Determine the (X, Y) coordinate at the center of the cell enclosing the given text.  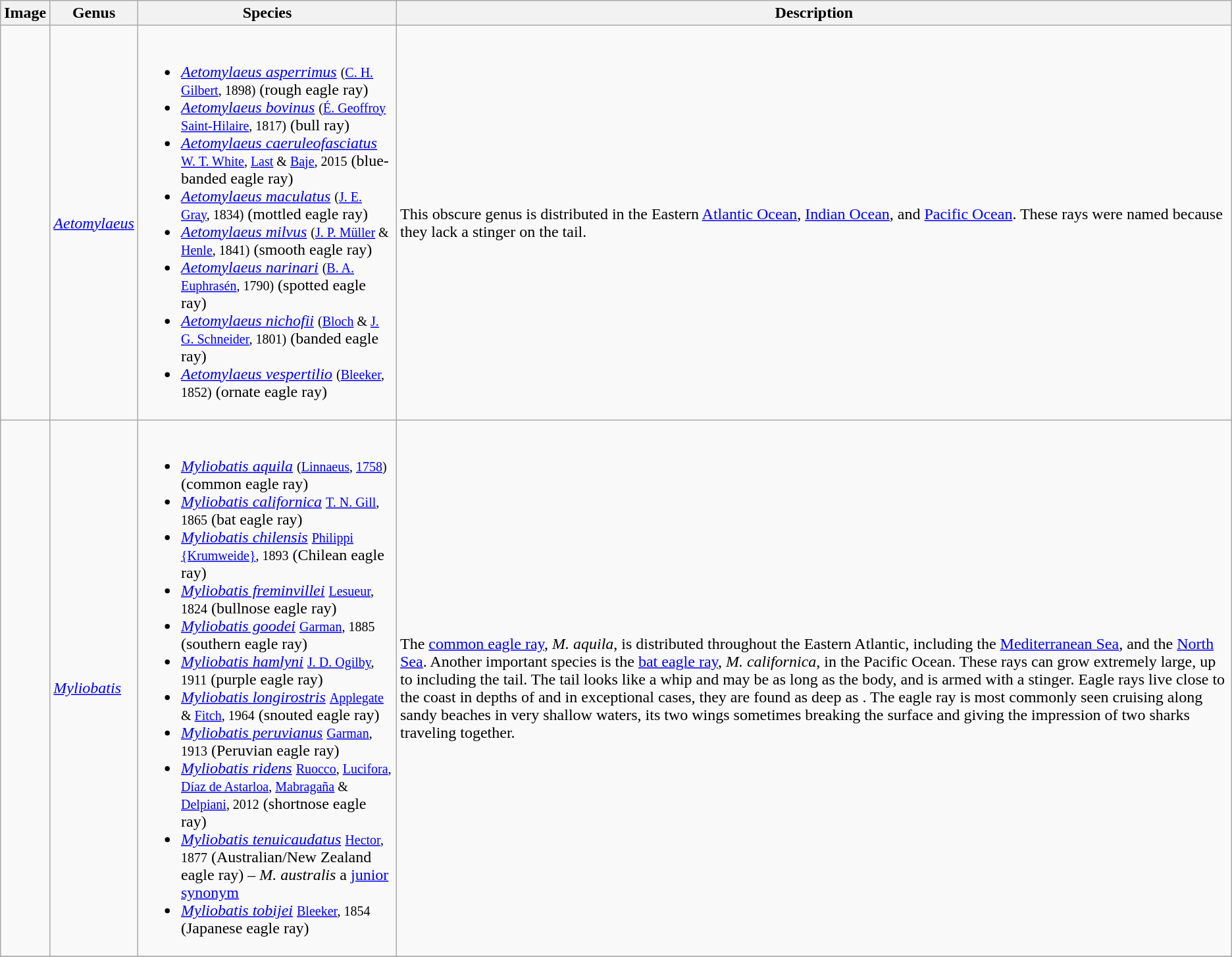
Aetomylaeus (94, 222)
Image (25, 13)
Myliobatis (94, 688)
Genus (94, 13)
Species (267, 13)
Description (813, 13)
